Search for the cell housing the specified text and yield its (X, Y) center coordinate. 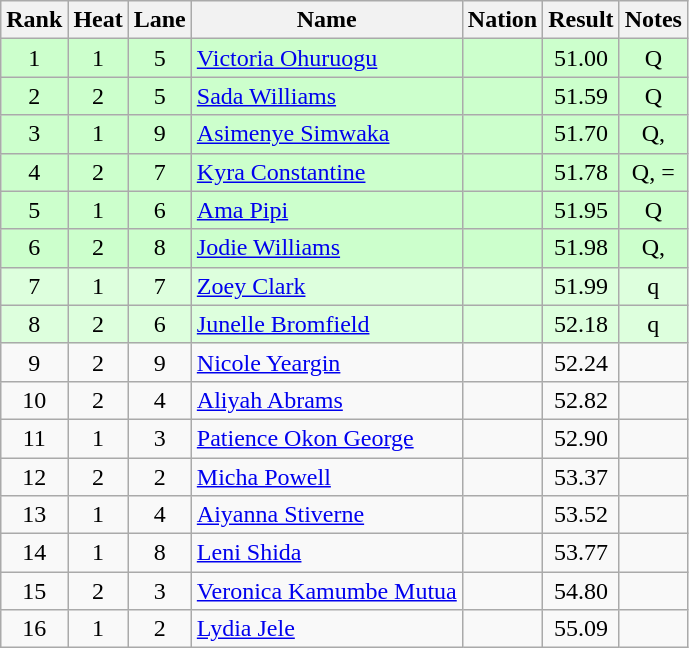
51.99 (581, 286)
53.37 (581, 477)
10 (34, 400)
16 (34, 629)
51.78 (581, 172)
Lane (160, 20)
51.00 (581, 58)
52.90 (581, 438)
Notes (653, 20)
52.18 (581, 324)
Rank (34, 20)
Sada Williams (326, 96)
Micha Powell (326, 477)
Zoey Clark (326, 286)
Veronica Kamumbe Mutua (326, 591)
Jodie Williams (326, 248)
14 (34, 553)
Aiyanna Stiverne (326, 515)
Leni Shida (326, 553)
51.70 (581, 134)
53.52 (581, 515)
Aliyah Abrams (326, 400)
54.80 (581, 591)
52.82 (581, 400)
Kyra Constantine (326, 172)
Junelle Bromfield (326, 324)
Nicole Yeargin (326, 362)
12 (34, 477)
15 (34, 591)
Ama Pipi (326, 210)
51.98 (581, 248)
Heat (98, 20)
51.59 (581, 96)
52.24 (581, 362)
Name (326, 20)
55.09 (581, 629)
53.77 (581, 553)
Q, = (653, 172)
Asimenye Simwaka (326, 134)
11 (34, 438)
Nation (502, 20)
51.95 (581, 210)
Patience Okon George (326, 438)
Result (581, 20)
Victoria Ohuruogu (326, 58)
Lydia Jele (326, 629)
13 (34, 515)
